Identify which cell holds the provided text, then report its [x, y] central coordinate. 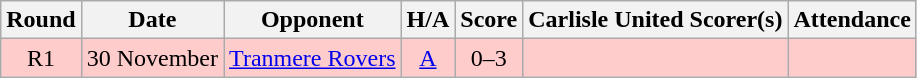
A [428, 58]
Date [152, 20]
Carlisle United Scorer(s) [656, 20]
30 November [152, 58]
Opponent [312, 20]
Tranmere Rovers [312, 58]
0–3 [489, 58]
Attendance [852, 20]
Score [489, 20]
R1 [41, 58]
H/A [428, 20]
Round [41, 20]
